Search for the cell housing the specified text and yield its (X, Y) center coordinate. 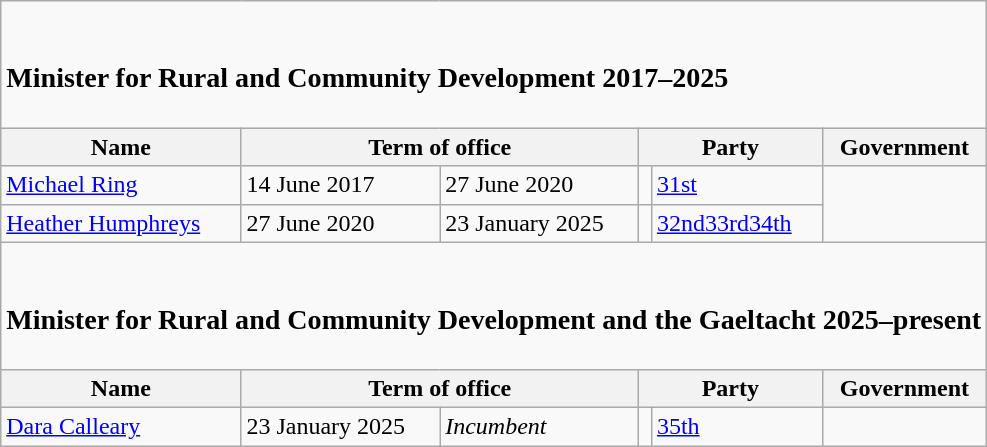
Michael Ring (121, 185)
Dara Calleary (121, 426)
31st (736, 185)
Minister for Rural and Community Development 2017–2025 (494, 64)
14 June 2017 (340, 185)
32nd33rd34th (736, 223)
Heather Humphreys (121, 223)
Incumbent (540, 426)
Minister for Rural and Community Development and the Gaeltacht 2025–present (494, 306)
35th (736, 426)
